Identify which cell holds the provided text, then report its [X, Y] central coordinate. 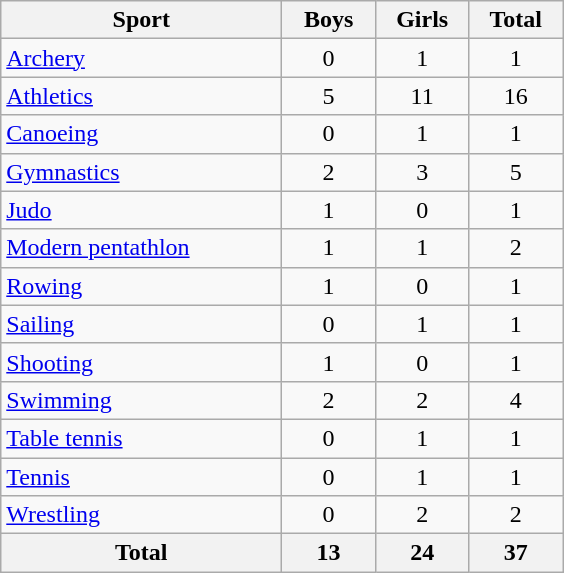
3 [422, 172]
Archery [142, 58]
Sailing [142, 324]
11 [422, 96]
Modern pentathlon [142, 248]
Table tennis [142, 438]
Athletics [142, 96]
Shooting [142, 362]
Wrestling [142, 515]
Rowing [142, 286]
Judo [142, 210]
Gymnastics [142, 172]
37 [516, 553]
24 [422, 553]
4 [516, 400]
Sport [142, 20]
Boys [329, 20]
16 [516, 96]
13 [329, 553]
Girls [422, 20]
Swimming [142, 400]
Tennis [142, 477]
Canoeing [142, 134]
